For the text-containing cell, return its midpoint in (x, y) coordinate format. 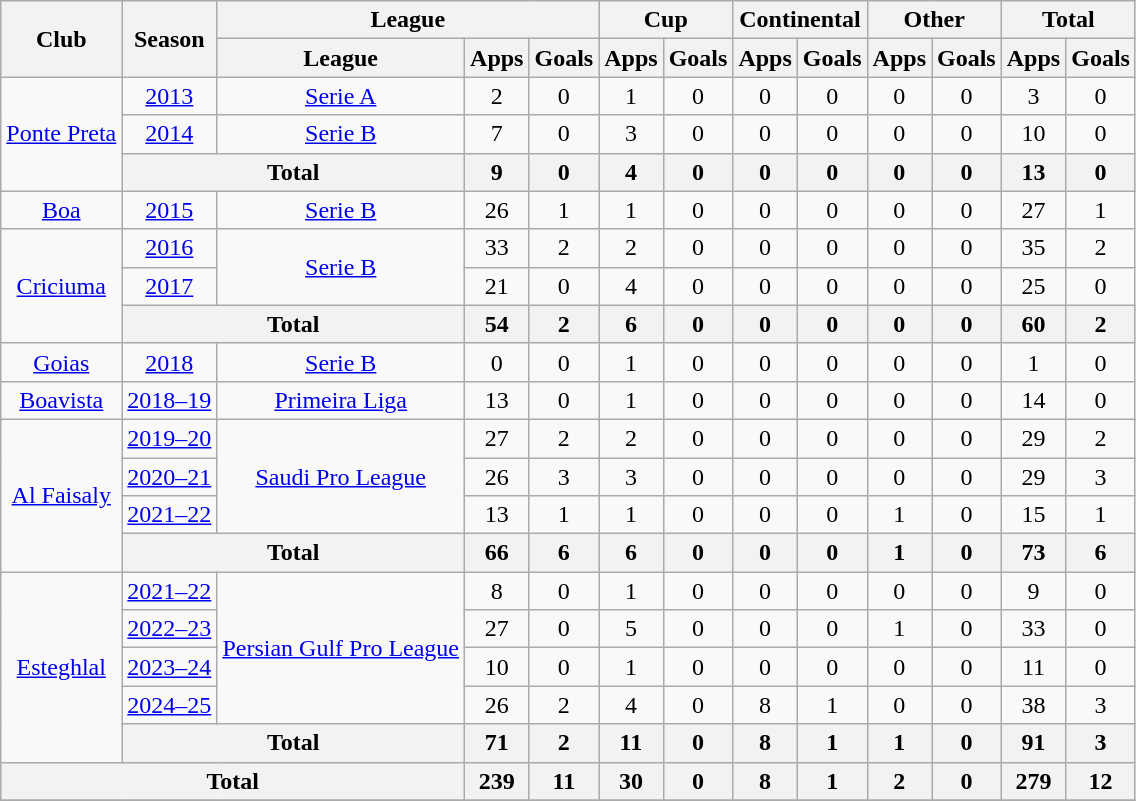
5 (631, 629)
2016 (170, 248)
239 (497, 781)
Al Faisaly (62, 495)
21 (497, 286)
2017 (170, 286)
Goias (62, 362)
Ponte Preta (62, 134)
91 (1033, 743)
12 (1101, 781)
15 (1033, 515)
Boavista (62, 400)
2019–20 (170, 438)
71 (497, 743)
14 (1033, 400)
279 (1033, 781)
Boa (62, 210)
2024–25 (170, 705)
Season (170, 39)
7 (497, 134)
66 (497, 553)
2023–24 (170, 667)
73 (1033, 553)
Club (62, 39)
54 (497, 324)
2018–19 (170, 400)
25 (1033, 286)
2018 (170, 362)
Persian Gulf Pro League (341, 648)
38 (1033, 705)
35 (1033, 248)
Cup (666, 20)
Criciuma (62, 286)
Saudi Pro League (341, 476)
2013 (170, 96)
Serie A (341, 96)
2015 (170, 210)
30 (631, 781)
Other (934, 20)
60 (1033, 324)
2014 (170, 134)
2020–21 (170, 477)
2022–23 (170, 629)
Primeira Liga (341, 400)
Esteghlal (62, 667)
Continental (800, 20)
